Scan for the cell matching the given text and deliver its [x, y] coordinate at center. 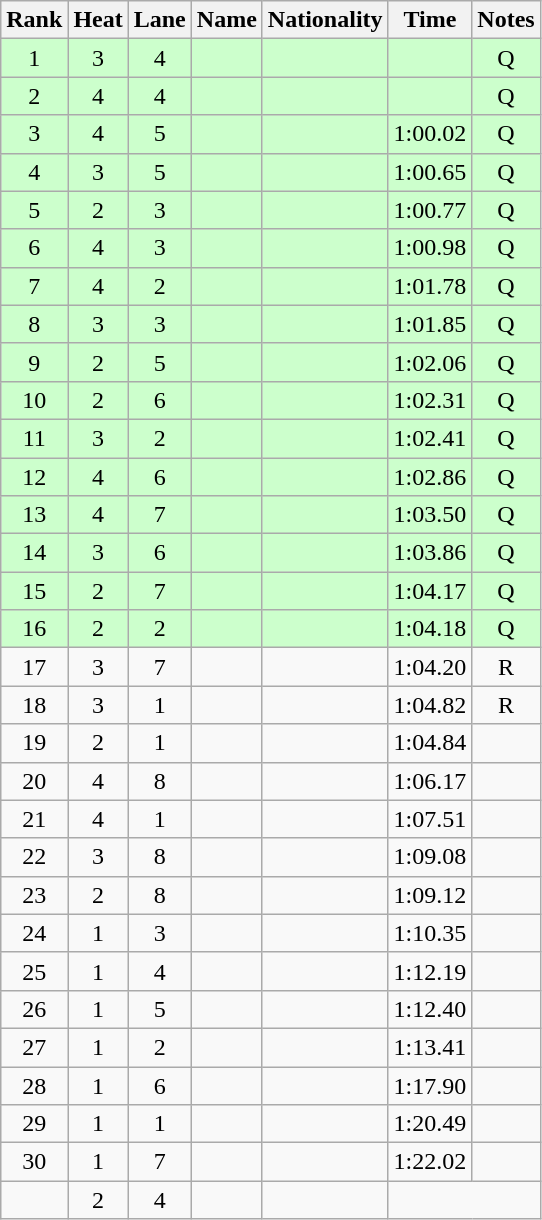
1:10.35 [430, 933]
29 [34, 1124]
1:04.18 [430, 629]
25 [34, 971]
18 [34, 705]
13 [34, 515]
14 [34, 553]
1:09.12 [430, 895]
23 [34, 895]
27 [34, 1047]
Nationality [325, 20]
9 [34, 362]
26 [34, 1009]
16 [34, 629]
1:04.82 [430, 705]
1:04.17 [430, 591]
1:00.02 [430, 134]
1:04.20 [430, 667]
1:06.17 [430, 781]
19 [34, 743]
28 [34, 1085]
1:02.86 [430, 477]
1:00.77 [430, 210]
1:07.51 [430, 819]
1:09.08 [430, 857]
1:17.90 [430, 1085]
1:01.85 [430, 324]
1:02.41 [430, 438]
1:04.84 [430, 743]
1:20.49 [430, 1124]
1:02.06 [430, 362]
Time [430, 20]
Heat [98, 20]
1:02.31 [430, 400]
1:12.40 [430, 1009]
Rank [34, 20]
12 [34, 477]
1:13.41 [430, 1047]
1:12.19 [430, 971]
10 [34, 400]
21 [34, 819]
11 [34, 438]
1:03.50 [430, 515]
1:00.65 [430, 172]
22 [34, 857]
Lane [160, 20]
1:22.02 [430, 1162]
1:01.78 [430, 286]
15 [34, 591]
17 [34, 667]
1:03.86 [430, 553]
Name [226, 20]
Notes [506, 20]
24 [34, 933]
1:00.98 [430, 248]
30 [34, 1162]
20 [34, 781]
